Output the (x, y) coordinate of the center of the cell containing the given text.  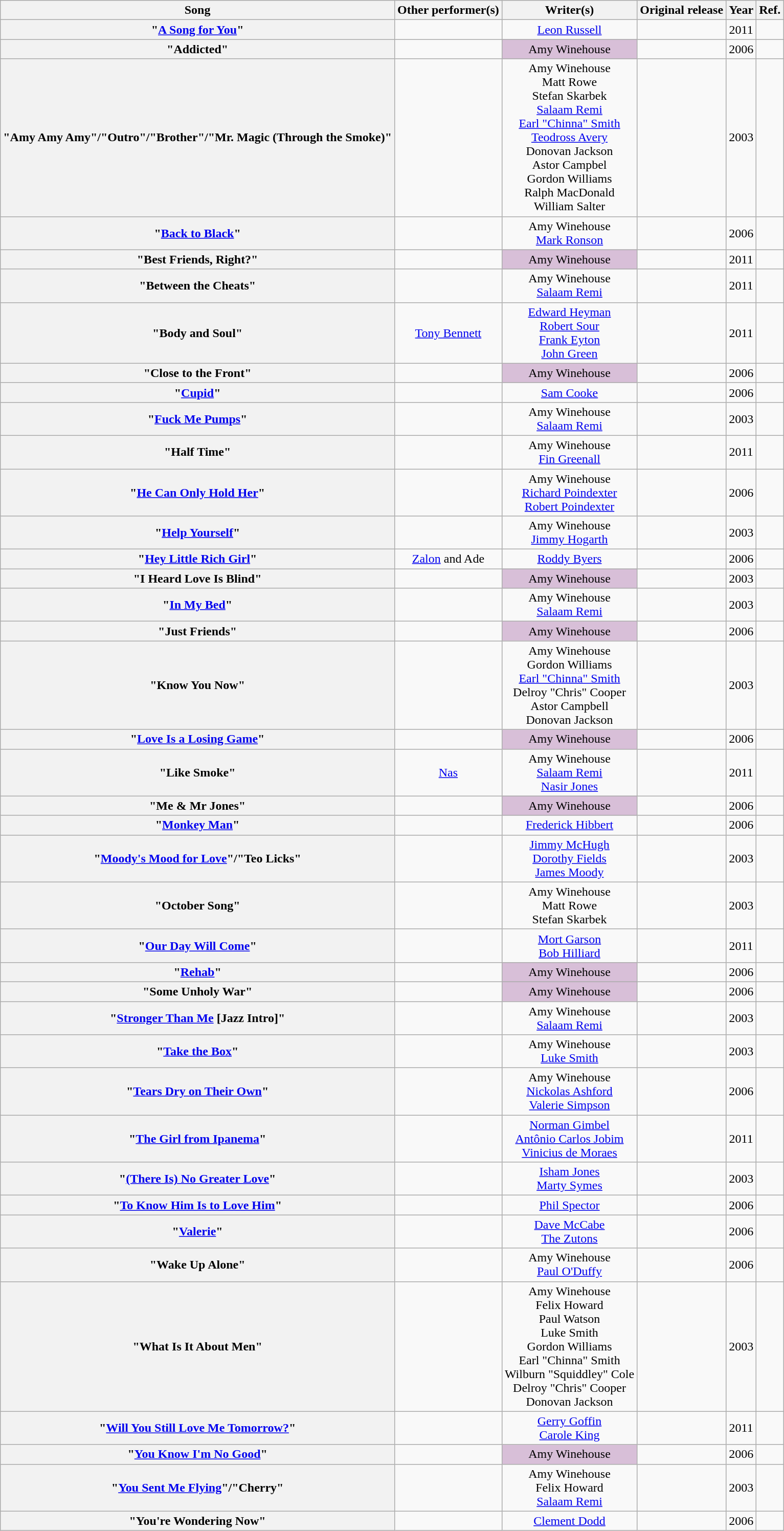
Other performer(s) (448, 10)
"The Girl from Ipanema" (197, 1139)
"Take the Box" (197, 1052)
Mort GarsonBob Hilliard (569, 945)
"October Song" (197, 905)
"Will You Still Love Me Tomorrow?" (197, 1428)
Amy WinehouseSalaam RemiNasir Jones (569, 772)
Song (197, 10)
Amy WinehouseFin Greenall (569, 452)
"Like Smoke" (197, 772)
"Know You Now" (197, 685)
Amy WinehouseMark Ronson (569, 233)
"Moody's Mood for Love"/"Teo Licks" (197, 858)
"Valerie" (197, 1232)
Year (742, 10)
"Tears Dry on Their Own" (197, 1092)
"Back to Black" (197, 233)
"Between the Cheats" (197, 285)
"Best Friends, Right?" (197, 259)
Amy WinehouseJimmy Hogarth (569, 533)
"Cupid" (197, 392)
Amy WinehouseLuke Smith (569, 1052)
"Amy Amy Amy"/"Outro"/"Brother"/"Mr. Magic (Through the Smoke)" (197, 138)
Jimmy McHughDorothy FieldsJames Moody (569, 858)
Dave McCabeThe Zutons (569, 1232)
"(There Is) No Greater Love" (197, 1179)
Edward HeymanRobert SourFrank EytonJohn Green (569, 332)
Amy WinehouseGordon WilliamsEarl "Chinna" SmithDelroy "Chris" CooperAstor CampbellDonovan Jackson (569, 685)
Amy WinehouseFelix HowardSalaam Remi (569, 1488)
Writer(s) (569, 10)
Ref. (770, 10)
"Some Unholy War" (197, 991)
Amy WinehouseFelix HowardPaul WatsonLuke SmithGordon WilliamsEarl "Chinna" SmithWilburn "Squiddley" ColeDelroy "Chris" CooperDonovan Jackson (569, 1346)
"Wake Up Alone" (197, 1264)
Tony Bennett (448, 332)
"You Know I'm No Good" (197, 1454)
Amy WinehouseRichard PoindexterRobert Poindexter (569, 492)
Frederick Hibbert (569, 825)
Roddy Byers (569, 559)
Zalon and Ade (448, 559)
"A Song for You" (197, 30)
"Rehab" (197, 972)
"Love Is a Losing Game" (197, 739)
Norman GimbelAntônio Carlos JobimVinicius de Moraes (569, 1139)
"Fuck Me Pumps" (197, 418)
"Me & Mr Jones" (197, 806)
Original release (682, 10)
Sam Cooke (569, 392)
"Hey Little Rich Girl" (197, 559)
Amy WinehouseMatt RoweStefan Skarbek (569, 905)
"You're Wondering Now" (197, 1521)
"Just Friends" (197, 631)
"In My Bed" (197, 605)
Nas (448, 772)
Leon Russell (569, 30)
Isham JonesMarty Symes (569, 1179)
"Addicted" (197, 49)
"Stronger Than Me [Jazz Intro]" (197, 1018)
"To Know Him Is to Love Him" (197, 1205)
"Half Time" (197, 452)
Amy WinehousePaul O'Duffy (569, 1264)
"Body and Soul" (197, 332)
"Help Yourself" (197, 533)
"He Can Only Hold Her" (197, 492)
Clement Dodd (569, 1521)
Phil Spector (569, 1205)
"You Sent Me Flying"/"Cherry" (197, 1488)
"Monkey Man" (197, 825)
Amy WinehouseNickolas AshfordValerie Simpson (569, 1092)
"What Is It About Men" (197, 1346)
"Close to the Front" (197, 373)
"Our Day Will Come" (197, 945)
"I Heard Love Is Blind" (197, 579)
Gerry GoffinCarole King (569, 1428)
